From the cell containing the given text, extract its center point as [x, y] coordinate. 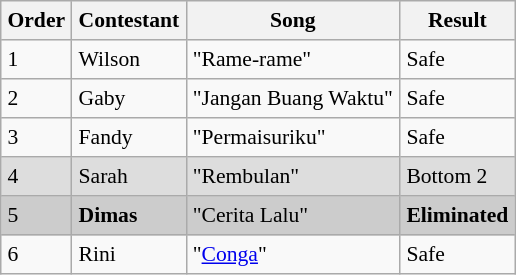
Rini [129, 254]
"Rame-rame" [293, 60]
3 [36, 138]
Dimas [129, 216]
Result [458, 20]
Order [36, 20]
2 [36, 98]
Eliminated [458, 216]
"Conga" [293, 254]
"Permaisuriku" [293, 138]
Wilson [129, 60]
Contestant [129, 20]
"Rembulan" [293, 176]
"Jangan Buang Waktu" [293, 98]
4 [36, 176]
Bottom 2 [458, 176]
Fandy [129, 138]
Song [293, 20]
5 [36, 216]
1 [36, 60]
Gaby [129, 98]
6 [36, 254]
Sarah [129, 176]
"Cerita Lalu" [293, 216]
